Locate the cell with the specified text and output its [x, y] center coordinate. 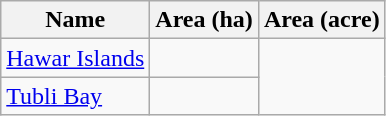
Area (acre) [322, 20]
Name [76, 20]
Tubli Bay [76, 96]
Area (ha) [204, 20]
Hawar Islands [76, 58]
